From the cell containing the given text, extract its center point as (x, y) coordinate. 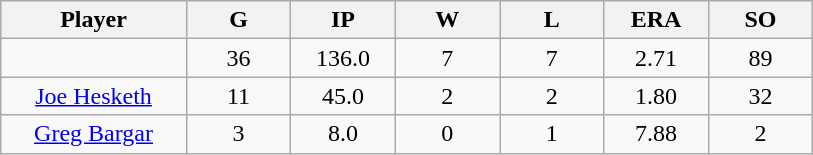
1.80 (656, 96)
G (238, 20)
32 (760, 96)
1 (552, 134)
89 (760, 58)
36 (238, 58)
W (447, 20)
7.88 (656, 134)
IP (343, 20)
Player (94, 20)
Greg Bargar (94, 134)
11 (238, 96)
3 (238, 134)
ERA (656, 20)
L (552, 20)
0 (447, 134)
8.0 (343, 134)
45.0 (343, 96)
2.71 (656, 58)
136.0 (343, 58)
Joe Hesketh (94, 96)
SO (760, 20)
